Pinpoint the cell where the given text exists, returning its (x, y) midpoint coordinate. 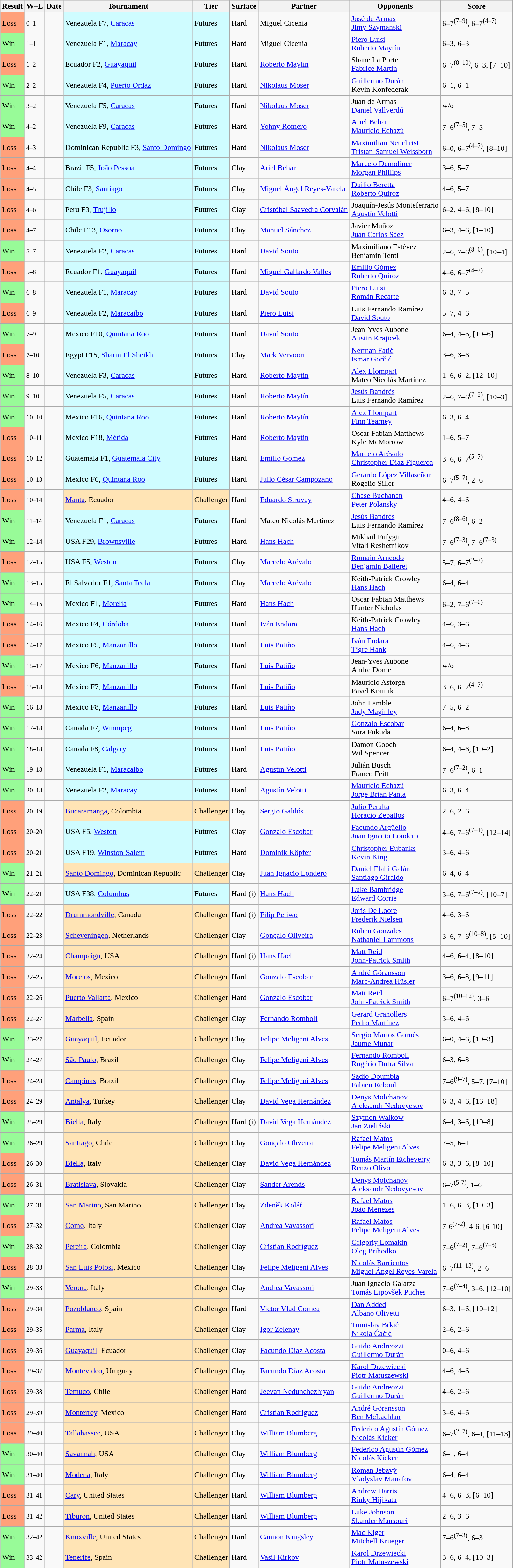
22–26 (34, 998)
Date (54, 6)
6–3, 4–6, [16–18] (476, 1101)
Juan Ignacio Galarza Tomás Lipovšek Puches (395, 1288)
Yohny Romero (304, 126)
31–41 (34, 1495)
0–6, 4–6 (476, 1350)
Verona, Italy (128, 1288)
3–6, 6–4, [10–3] (476, 1557)
Jean-Yves Aubone Andre Dome (395, 666)
3–6, 3–6 (476, 354)
5–7, 6–7(2–7) (476, 562)
Result (12, 6)
Ariel Behar (304, 168)
Miguel Ángel Reyes-Varela (304, 189)
Chase Buchanan Peter Polansky (395, 500)
8–10 (34, 376)
24–28 (34, 1081)
6–7(2–7), 6–4, [11–13] (476, 1433)
3–6, 6–7(4–7) (476, 687)
Christopher Eubanks Kevin King (395, 852)
26–29 (34, 1142)
Knoxville, United States (128, 1536)
6–4, 6–3 (476, 728)
Duilio Beretta Roberto Quiroz (395, 189)
9–10 (34, 396)
7–5, 6–2 (476, 707)
5–8 (34, 272)
7–6(7–2), 6–1 (476, 769)
10–11 (34, 437)
Victor Vlad Cornea (304, 1309)
Luis Fernando Ramírez David Souto (395, 313)
7–6(7–2), 7–6(7–3) (476, 1246)
Jean-Yves Aubone Austin Krajicek (395, 334)
14–16 (34, 624)
4–4 (34, 168)
Filip Peliwo (304, 914)
3–6, 5–7 (476, 168)
7–9 (34, 334)
Manuel Sánchez (304, 230)
Joris De Loore Frederik Nielsen (395, 914)
Daniel Elahi Galán Santiago Giraldo (395, 873)
27–31 (34, 1205)
Sergio Galdós (304, 811)
Drummondville, Canada (128, 914)
Juan de Armas Daniel Vallverdú (395, 106)
San Luis Potosi, Mexico (128, 1267)
Parma, Italy (128, 1329)
1–1 (34, 43)
Ecuador F2, Guayaquil (128, 64)
Dominican Republic F3, Santo Domingo (128, 147)
Venezuela F1, Maracaibo (128, 769)
6–3, 1–6, [10–12] (476, 1309)
6–0, 4–6, [10–3] (476, 1039)
Piero Luisi (304, 313)
10–13 (34, 479)
Bratislava, Slovakia (128, 1184)
4–6, 5–7 (476, 189)
Sergio Martos Gornés Jaume Munar (395, 1039)
San Marino, San Marino (128, 1205)
6–3, 4–6, [1–10] (476, 230)
Andrew Harris Rinky Hijikata (395, 1495)
24–27 (34, 1060)
W–L (34, 6)
Szymon Walków Jan Zieliński (395, 1122)
Savannah, USA (128, 1454)
20–18 (34, 790)
18–18 (34, 748)
Luke Johnson Skander Mansouri (395, 1516)
6–4, 3–6, [10–8] (476, 1122)
Sadio Doumbia Fabien Reboul (395, 1081)
7–6(7–5), 7–5 (476, 126)
Modena, Italy (128, 1475)
Tomás Martín Etcheverry Renzo Olivo (395, 1163)
Gonzalo Escobar Sora Fukuda (395, 728)
2–6, 7–6(8–6), [10–4] (476, 251)
14–15 (34, 604)
Mexico F5, Manzanillo (128, 645)
20–21 (34, 852)
Tallahassee, USA (128, 1433)
Mauricio Echazú Jorge Brian Panta (395, 790)
4–6, 7–6(7–1), [12–14] (476, 831)
Nicolás Barrientos Miguel Ángel Reyes-Varela (395, 1267)
Campinas, Brazil (128, 1081)
Mexico F6, Manzanillo (128, 666)
13–15 (34, 583)
5–7, 4–6 (476, 313)
André Göransson Marc-Andrea Hüsler (395, 977)
2–2 (34, 85)
Tenerife, Spain (128, 1557)
6–1, 6–4 (476, 1454)
Javier Muñoz Juan Carlos Sáez (395, 230)
22–22 (34, 914)
Oscar Fabian Matthews Hunter Nicholas (395, 604)
31–42 (34, 1516)
7–6(9–7), 5–7, [7–10] (476, 1081)
1–6, 6–3, [10–3] (476, 1205)
12–15 (34, 562)
29–39 (34, 1412)
Zdeněk Kolář (304, 1205)
32–42 (34, 1536)
El Salvador F1, Santa Tecla (128, 583)
Partner (304, 6)
6–1, 6–1 (476, 85)
6–7(7–9), 6–7(4–7) (476, 23)
24–29 (34, 1101)
Ariel Behar Mauricio Echazú (395, 126)
Alex Llompart Finn Tearney (395, 417)
4–7 (34, 230)
22–23 (34, 935)
Mikhail Fufygin Vitali Reshetnikov (395, 541)
Egypt F15, Sharm El Sheikh (128, 354)
6–7(5-7), 1–6 (476, 1184)
26–30 (34, 1163)
Mexico F4, Córdoba (128, 624)
USA F38, Columbus (128, 894)
Mexico F8, Manzanillo (128, 707)
Mexico F1, Morelia (128, 604)
17–18 (34, 728)
Fernando Romboli (304, 1018)
6–0, 6–7(4–7), [8–10] (476, 147)
20–20 (34, 831)
22–27 (34, 1018)
Julio Peralta Horacio Zeballos (395, 811)
6–9 (34, 313)
Piero Luisi Roberto Maytín (395, 43)
Temuco, Chile (128, 1392)
6–7(11–13), 2–6 (476, 1267)
Fernando Romboli Rogério Dutra Silva (395, 1060)
4–6, 2–6 (476, 1392)
Gerard Granollers Pedro Martínez (395, 1018)
6–4, 4–6, [10–6] (476, 334)
Santo Domingo, Dominican Republic (128, 873)
22–25 (34, 977)
4–3 (34, 147)
Joaquín-Jesús Monteferrario Agustín Velotti (395, 209)
6–7(5–7), 2–6 (476, 479)
Luke Bambridge Edward Corrie (395, 894)
5–7 (34, 251)
4–5 (34, 189)
Roman Jebavý Vladyslav Manafov (395, 1475)
26–31 (34, 1184)
Sander Arends (304, 1184)
Tier (211, 6)
Score (476, 6)
Champaign, USA (128, 956)
Ruben Gonzales Nathaniel Lammons (395, 935)
Iván Endara Tigre Hank (395, 645)
27–32 (34, 1225)
Juan Ignacio Londero (304, 873)
Venezuela F3, Caracas (128, 376)
Facundo Argüello Juan Ignacio Londero (395, 831)
Chile F3, Santiago (128, 189)
Santiago, Chile (128, 1142)
22–24 (34, 956)
6–8 (34, 293)
25–29 (34, 1122)
31–40 (34, 1475)
Pereira, Colombia (128, 1246)
Manta, Ecuador (128, 500)
1–6, 5–7 (476, 437)
Mexico F7, Manzanillo (128, 687)
Tiburon, United States (128, 1516)
Julián Busch Franco Feitt (395, 769)
6–2, 7–6(7–0) (476, 604)
Alex Llompart Mateo Nicolás Martínez (395, 376)
Antalya, Turkey (128, 1101)
29–36 (34, 1350)
Morelos, Mexico (128, 977)
Mexico F10, Quintana Roo (128, 334)
1–2 (34, 64)
7–6(8–6), 6–2 (476, 520)
Eduardo Struvay (304, 500)
10–14 (34, 500)
15–18 (34, 687)
Gerardo López Villaseñor Rogelio Siller (395, 479)
10–10 (34, 417)
20–19 (34, 811)
Scheveningen, Netherlands (128, 935)
Mexico F16, Quintana Roo (128, 417)
7–6(7–4), 3–6, [12–10] (476, 1288)
Venezuela F1, Caracas (128, 520)
Venezuela F2, Maracaibo (128, 313)
Cristóbal Saavedra Corvalán (304, 209)
Ecuador F1, Guayaquil (128, 272)
6–3, 7–5 (476, 293)
Surface (244, 6)
4–6, 6–4, [8–10] (476, 956)
Marbella, Spain (128, 1018)
Damon Gooch Wil Spencer (395, 748)
14–17 (34, 645)
11–14 (34, 520)
Julio César Campozano (304, 479)
Emilio Gómez (304, 458)
Shane La Porte Fabrice Martin (395, 64)
3–6, 6–7(5–7) (476, 458)
2–6, 7–6(7–5), [10–3] (476, 396)
Piero Luisi Román Recarte (395, 293)
29–40 (34, 1433)
José de Armas Jimy Szymanski (395, 23)
Guillermo Durán Kevin Konfederak (395, 85)
10–12 (34, 458)
Dominik Köpfer (304, 852)
6–3, 3–6, [8–10] (476, 1163)
Mark Vervoort (304, 354)
2–6, 3–6 (476, 1516)
29–38 (34, 1392)
Iván Endara (304, 624)
15–17 (34, 666)
7-6(7-2), 4-6, [6-10] (476, 1225)
Monterrey, Mexico (128, 1412)
22–21 (34, 894)
Puerto Vallarta, Mexico (128, 998)
Opponents (395, 6)
John Lamble Jody Maginley (395, 707)
21–21 (34, 873)
29–34 (34, 1309)
Rafael Matos João Menezes (395, 1205)
São Paulo, Brazil (128, 1060)
12–14 (34, 541)
Venezuela F4, Puerto Ordaz (128, 85)
Oscar Fabian Matthews Kyle McMorrow (395, 437)
4–6, 6–7(4–7) (476, 272)
16–18 (34, 707)
Mac Kiger Mitchell Krueger (395, 1536)
Dan Added Albano Olivetti (395, 1309)
Maximilian Neuchrist Tristan-Samuel Weissborn (395, 147)
29–35 (34, 1329)
Guatemala F1, Guatemala City (128, 458)
Mexico F18, Mérida (128, 437)
7–5, 6–1 (476, 1142)
USA F19, Winston-Salem (128, 852)
Peru F3, Trujillo (128, 209)
4–2 (34, 126)
6–2, 4–6, [8–10] (476, 209)
4–6, 6–3, [6–10] (476, 1495)
Cary, United States (128, 1495)
3–6, 7–6(10–8), [5–10] (476, 935)
Chile F13, Osorno (128, 230)
Marcelo Demoliner Morgan Phillips (395, 168)
Jeevan Nedunchezhiyan (304, 1392)
Venezuela F9, Caracas (128, 126)
3–6, 7–6(7–2), [10–7] (476, 894)
Venezuela F2, Caracas (128, 251)
Nerman Fatić Ismar Gorčić (395, 354)
6–4, 4–6, [10–2] (476, 748)
Igor Zelenay (304, 1329)
Venezuela F7, Caracas (128, 23)
7–6(7–3), 7–6(7–3) (476, 541)
29–33 (34, 1288)
7–10 (34, 354)
Cannon Kingsley (304, 1536)
Mauricio Astorga Pavel Krainik (395, 687)
Marcelo Arévalo Christopher Díaz Figueroa (395, 458)
Romain Arneodo Benjamin Balleret (395, 562)
23–27 (34, 1039)
Pozoblanco, Spain (128, 1309)
Mexico F6, Quintana Roo (128, 479)
28–33 (34, 1267)
Bucaramanga, Colombia (128, 811)
6–7(10–12), 3–6 (476, 998)
19–18 (34, 769)
29–37 (34, 1371)
6–7(8–10), 6–3, [7–10] (476, 64)
33–42 (34, 1557)
3–6, 6–3, [9–11] (476, 977)
Canada F7, Winnipeg (128, 728)
28–32 (34, 1246)
Tomislav Brkić Nikola Ćaćić (395, 1329)
3–2 (34, 106)
Vasil Kirkov (304, 1557)
1–6, 6–2, [12–10] (476, 376)
Como, Italy (128, 1225)
7–6(7–3), 6–3 (476, 1536)
Emilio Gómez Roberto Quiroz (395, 272)
Maximiliano Estévez Benjamin Tenti (395, 251)
Venezuela F2, Maracay (128, 790)
Mateo Nicolás Martínez (304, 520)
0–1 (34, 23)
30–40 (34, 1454)
USA F29, Brownsville (128, 541)
4–6 (34, 209)
Grigoriy Lomakin Oleg Prihodko (395, 1246)
Montevideo, Uruguay (128, 1371)
Brazil F5, João Pessoa (128, 168)
André Göransson Ben McLachlan (395, 1412)
Miguel Gallardo Valles (304, 272)
Canada F8, Calgary (128, 748)
Tournament (128, 6)
